Extract the [X, Y] coordinate from the center of the cell holding the provided text.  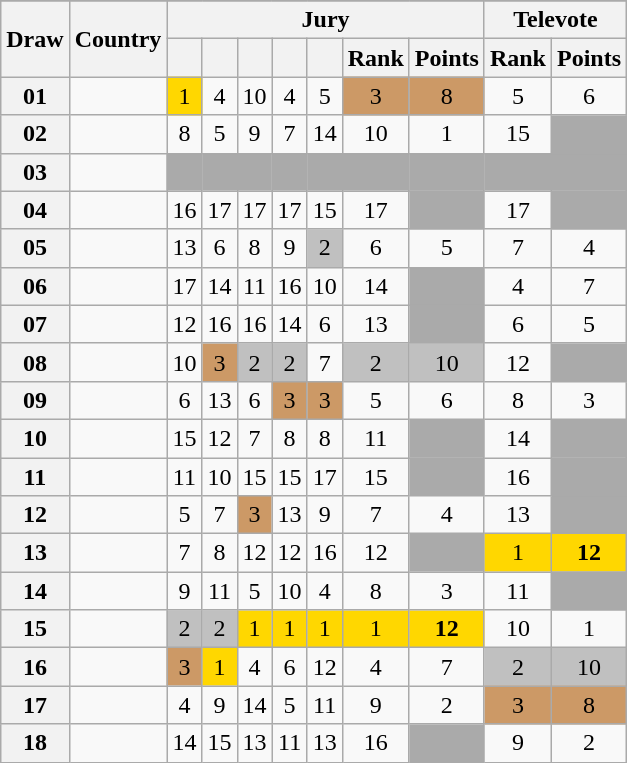
18 [35, 743]
04 [35, 210]
08 [35, 362]
Country [118, 39]
05 [35, 248]
01 [35, 96]
02 [35, 134]
Draw [35, 39]
09 [35, 400]
Televote [555, 20]
07 [35, 324]
Jury [326, 20]
06 [35, 286]
03 [35, 172]
